Output the [X, Y] coordinate of the center of the cell containing the given text.  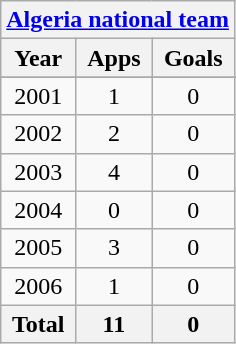
2003 [38, 172]
2004 [38, 210]
2002 [38, 134]
4 [114, 172]
2005 [38, 248]
3 [114, 248]
11 [114, 324]
Algeria national team [118, 20]
2 [114, 134]
Total [38, 324]
Year [38, 58]
2006 [38, 286]
2001 [38, 96]
Apps [114, 58]
Goals [193, 58]
